Locate the cell with the specified text and output its (x, y) center coordinate. 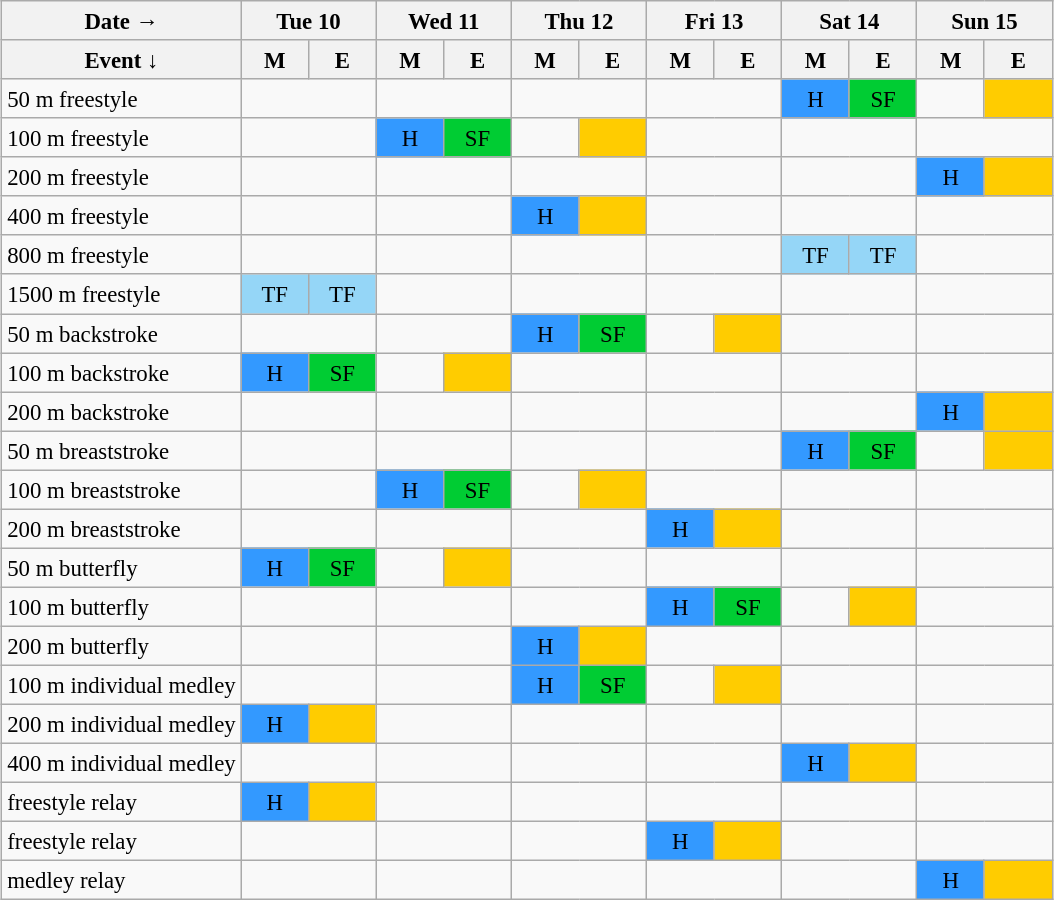
Event ↓ (122, 60)
Tue 10 (308, 20)
100 m breaststroke (122, 490)
100 m butterfly (122, 606)
100 m freestyle (122, 138)
400 m individual medley (122, 764)
50 m backstroke (122, 334)
50 m freestyle (122, 98)
50 m breaststroke (122, 450)
400 m freestyle (122, 216)
200 m freestyle (122, 176)
200 m breaststroke (122, 528)
50 m butterfly (122, 568)
Sat 14 (850, 20)
1500 m freestyle (122, 294)
medley relay (122, 880)
200 m individual medley (122, 724)
Thu 12 (578, 20)
Date → (122, 20)
200 m backstroke (122, 412)
Wed 11 (444, 20)
200 m butterfly (122, 646)
100 m backstroke (122, 372)
800 m freestyle (122, 254)
100 m individual medley (122, 684)
Sun 15 (984, 20)
Fri 13 (714, 20)
